Return the (X, Y) coordinate for the center point of the cell that contains the specified text.  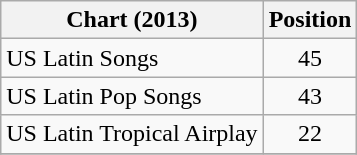
US Latin Tropical Airplay (132, 134)
Chart (2013) (132, 20)
Position (310, 20)
22 (310, 134)
43 (310, 96)
US Latin Pop Songs (132, 96)
45 (310, 58)
US Latin Songs (132, 58)
